Locate the cell with the specified text and output its [X, Y] center coordinate. 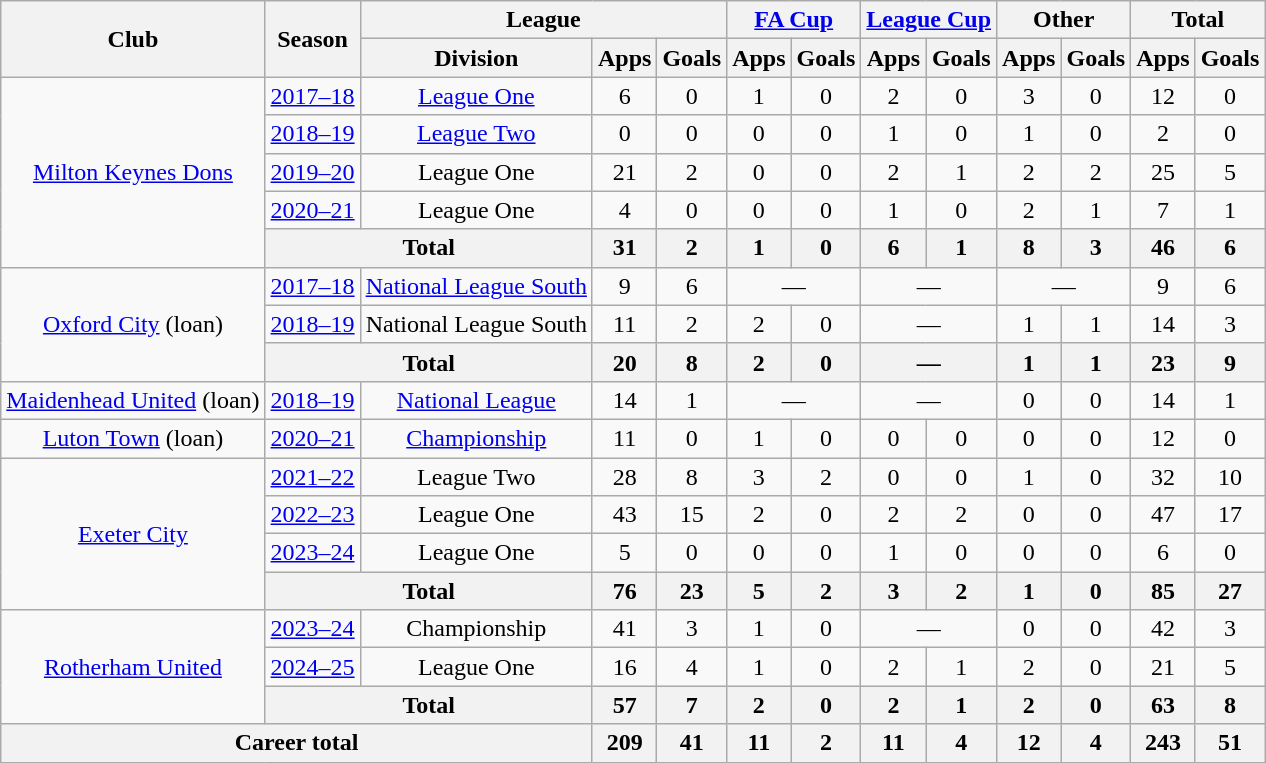
15 [692, 515]
47 [1163, 515]
League [544, 20]
National League [476, 400]
League Cup [929, 20]
32 [1163, 477]
Career total [297, 743]
42 [1163, 629]
2024–25 [312, 667]
Season [312, 39]
31 [624, 248]
43 [624, 515]
Exeter City [133, 534]
28 [624, 477]
51 [1230, 743]
20 [624, 362]
27 [1230, 591]
Division [476, 58]
85 [1163, 591]
Oxford City (loan) [133, 324]
2021–22 [312, 477]
57 [624, 705]
Maidenhead United (loan) [133, 400]
10 [1230, 477]
Milton Keynes Dons [133, 172]
63 [1163, 705]
FA Cup [794, 20]
25 [1163, 172]
Club [133, 39]
2022–23 [312, 515]
209 [624, 743]
Other [1064, 20]
Luton Town (loan) [133, 438]
46 [1163, 248]
76 [624, 591]
16 [624, 667]
Rotherham United [133, 667]
243 [1163, 743]
2019–20 [312, 172]
17 [1230, 515]
